Capture the cell that displays the provided text and extract its [X, Y] central coordinate. 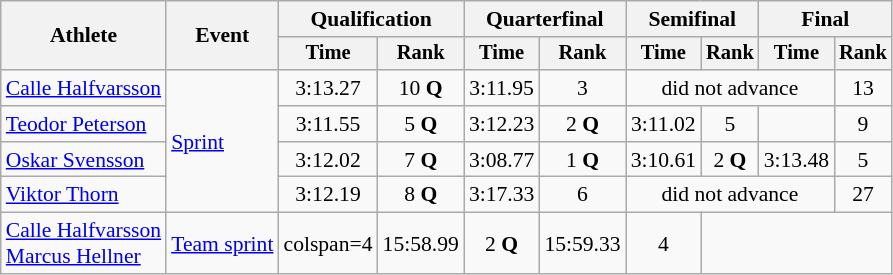
Quarterfinal [545, 19]
3:12.23 [502, 124]
9 [863, 124]
colspan=4 [328, 244]
15:59.33 [582, 244]
5 Q [421, 124]
3:11.55 [328, 124]
15:58.99 [421, 244]
Calle Halfvarsson [84, 88]
3:17.33 [502, 195]
Athlete [84, 36]
3:12.19 [328, 195]
Event [222, 36]
3:08.77 [502, 160]
Team sprint [222, 244]
3:11.95 [502, 88]
6 [582, 195]
27 [863, 195]
Semifinal [692, 19]
10 Q [421, 88]
1 Q [582, 160]
Sprint [222, 141]
Calle HalfvarssonMarcus Hellner [84, 244]
3:10.61 [664, 160]
3:12.02 [328, 160]
7 Q [421, 160]
Oskar Svensson [84, 160]
3:13.27 [328, 88]
3:13.48 [796, 160]
Final [826, 19]
Viktor Thorn [84, 195]
3:11.02 [664, 124]
3 [582, 88]
13 [863, 88]
4 [664, 244]
Teodor Peterson [84, 124]
Qualification [370, 19]
8 Q [421, 195]
